Pinpoint the cell where the given text exists, returning its (X, Y) midpoint coordinate. 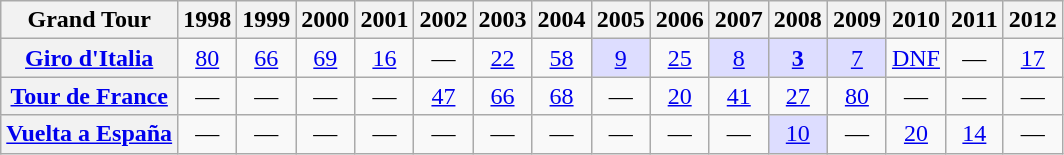
7 (856, 58)
41 (738, 96)
2003 (502, 20)
3 (798, 58)
8 (738, 58)
25 (680, 58)
Grand Tour (90, 20)
2009 (856, 20)
Giro d'Italia (90, 58)
Vuelta a España (90, 134)
2001 (384, 20)
2002 (444, 20)
2006 (680, 20)
9 (620, 58)
69 (326, 58)
22 (502, 58)
2008 (798, 20)
58 (562, 58)
2005 (620, 20)
17 (1032, 58)
27 (798, 96)
DNF (916, 58)
68 (562, 96)
2007 (738, 20)
2012 (1032, 20)
47 (444, 96)
10 (798, 134)
1998 (208, 20)
1999 (266, 20)
14 (974, 134)
2010 (916, 20)
16 (384, 58)
Tour de France (90, 96)
2011 (974, 20)
2000 (326, 20)
2004 (562, 20)
